Pinpoint the cell where the given text exists, returning its [x, y] midpoint coordinate. 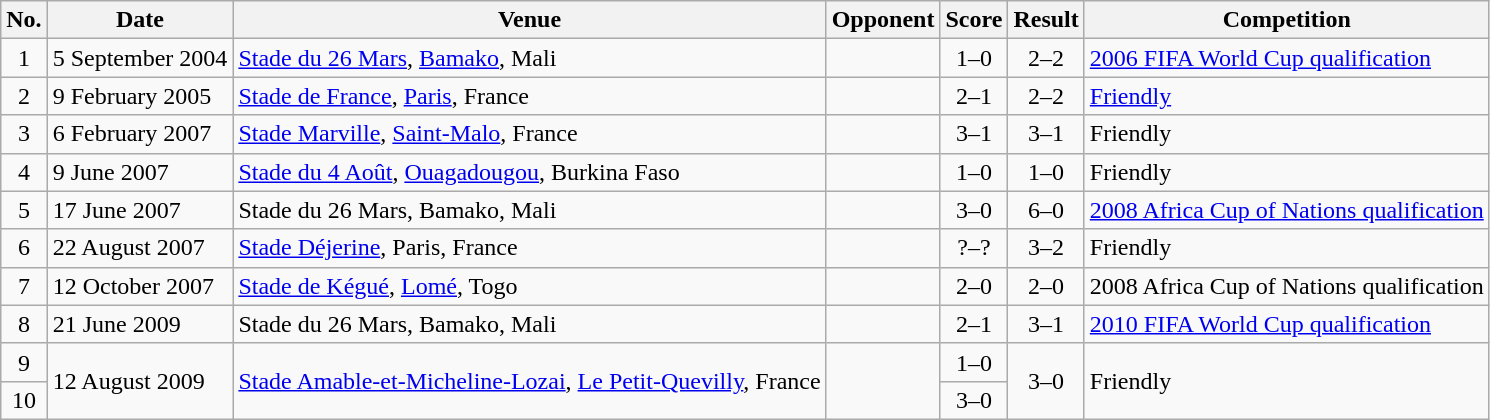
2010 FIFA World Cup qualification [1286, 324]
5 [24, 210]
Result [1046, 20]
12 August 2009 [140, 381]
Stade de Kégué, Lomé, Togo [530, 286]
4 [24, 172]
2006 FIFA World Cup qualification [1286, 58]
7 [24, 286]
Stade Marville, Saint-Malo, France [530, 134]
3 [24, 134]
22 August 2007 [140, 248]
12 October 2007 [140, 286]
No. [24, 20]
6 February 2007 [140, 134]
9 June 2007 [140, 172]
6 [24, 248]
Venue [530, 20]
?–? [974, 248]
8 [24, 324]
Stade Déjerine, Paris, France [530, 248]
2 [24, 96]
Opponent [883, 20]
Stade Amable-et-Micheline-Lozai, Le Petit-Quevilly, France [530, 381]
3–2 [1046, 248]
10 [24, 400]
21 June 2009 [140, 324]
Stade de France, Paris, France [530, 96]
Score [974, 20]
Stade du 4 Août, Ouagadougou, Burkina Faso [530, 172]
Date [140, 20]
5 September 2004 [140, 58]
17 June 2007 [140, 210]
9 [24, 362]
9 February 2005 [140, 96]
1 [24, 58]
Competition [1286, 20]
6–0 [1046, 210]
